Return [x, y] of the center of cell containing provided text 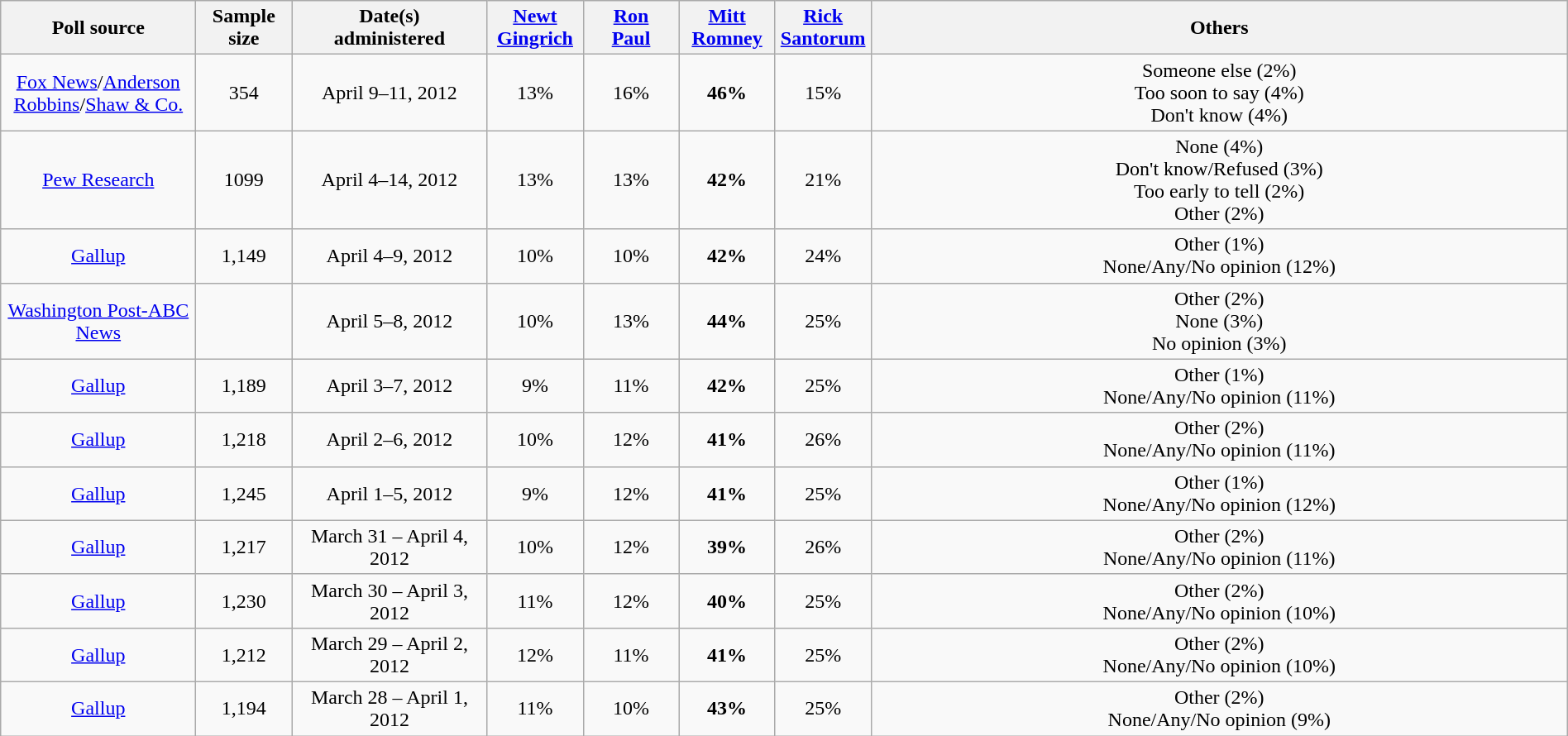
Other (2%)None (3%)No opinion (3%) [1219, 321]
24% [823, 256]
1,149 [244, 256]
April 9–11, 2012 [390, 93]
1,217 [244, 547]
Pew Research [98, 180]
April 4–14, 2012 [390, 180]
1,245 [244, 493]
Fox News/Anderson Robbins/Shaw & Co. [98, 93]
March 28 – April 1, 2012 [390, 708]
46% [727, 93]
1,194 [244, 708]
39% [727, 547]
None (4%)Don't know/Refused (3%)Too early to tell (2%)Other (2%) [1219, 180]
Date(s) administered [390, 28]
Other (2%)None/Any/No opinion (9%) [1219, 708]
Someone else (2%)Too soon to say (4%)Don't know (4%) [1219, 93]
21% [823, 180]
Poll source [98, 28]
Samplesize [244, 28]
Other (1%)None/Any/No opinion (11%) [1219, 385]
Newt Gingrich [535, 28]
March 29 – April 2, 2012 [390, 655]
15% [823, 93]
44% [727, 321]
Rick Santorum [823, 28]
April 5–8, 2012 [390, 321]
April 3–7, 2012 [390, 385]
March 31 – April 4, 2012 [390, 547]
16% [631, 93]
Others [1219, 28]
1,189 [244, 385]
April 4–9, 2012 [390, 256]
1,230 [244, 600]
March 30 – April 3, 2012 [390, 600]
43% [727, 708]
1,218 [244, 440]
1099 [244, 180]
40% [727, 600]
Washington Post-ABC News [98, 321]
April 2–6, 2012 [390, 440]
354 [244, 93]
Mitt Romney [727, 28]
1,212 [244, 655]
Ron Paul [631, 28]
April 1–5, 2012 [390, 493]
